Return the (x, y) coordinate for the center point of the cell that contains the specified text.  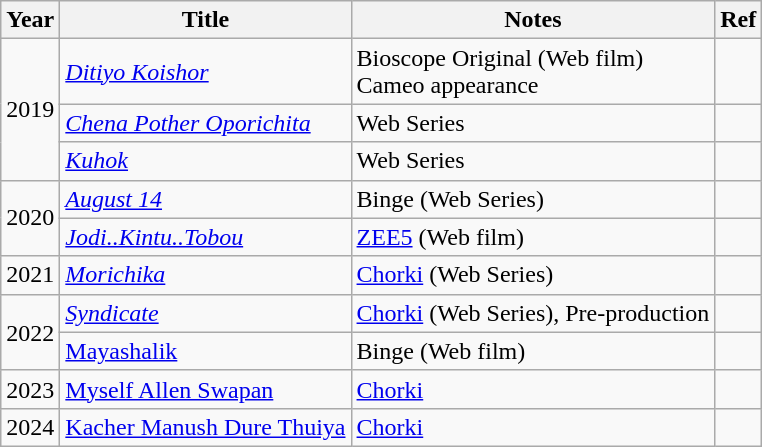
Year (30, 20)
Bioscope Original (Web film) Cameo appearance (533, 72)
ZEE5 (Web film) (533, 237)
Chorki (Web Series), Pre-production (533, 313)
2023 (30, 389)
Jodi..Kintu..Tobou (206, 237)
Kuhok (206, 161)
Myself Allen Swapan (206, 389)
2022 (30, 332)
2020 (30, 218)
Kacher Manush Dure Thuiya (206, 427)
Binge (Web film) (533, 351)
August 14 (206, 199)
Syndicate (206, 313)
2024 (30, 427)
Title (206, 20)
Binge (Web Series) (533, 199)
Chena Pother Oporichita (206, 123)
Ref (738, 20)
Chorki (Web Series) (533, 275)
Mayashalik (206, 351)
2021 (30, 275)
Ditiyo Koishor (206, 72)
Notes (533, 20)
2019 (30, 110)
Morichika (206, 275)
